Detect which cell encompasses the target text, then output its (X, Y) center coordinate. 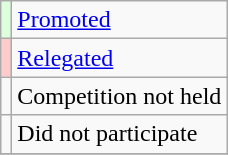
Competition not held (120, 96)
Promoted (120, 20)
Relegated (120, 58)
Did not participate (120, 134)
